Find where the given text appears and provide that cell's center as [x, y] coordinate. 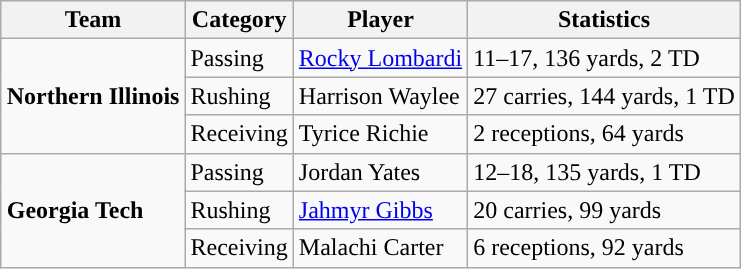
Rocky Lombardi [380, 58]
Malachi Carter [380, 248]
Harrison Waylee [380, 96]
Tyrice Richie [380, 134]
2 receptions, 64 yards [604, 134]
Team [93, 20]
11–17, 136 yards, 2 TD [604, 58]
Statistics [604, 20]
Jahmyr Gibbs [380, 210]
20 carries, 99 yards [604, 210]
Northern Illinois [93, 96]
Player [380, 20]
Georgia Tech [93, 210]
27 carries, 144 yards, 1 TD [604, 96]
12–18, 135 yards, 1 TD [604, 172]
6 receptions, 92 yards [604, 248]
Jordan Yates [380, 172]
Category [239, 20]
